Pinpoint the cell where the given text exists, returning its [x, y] midpoint coordinate. 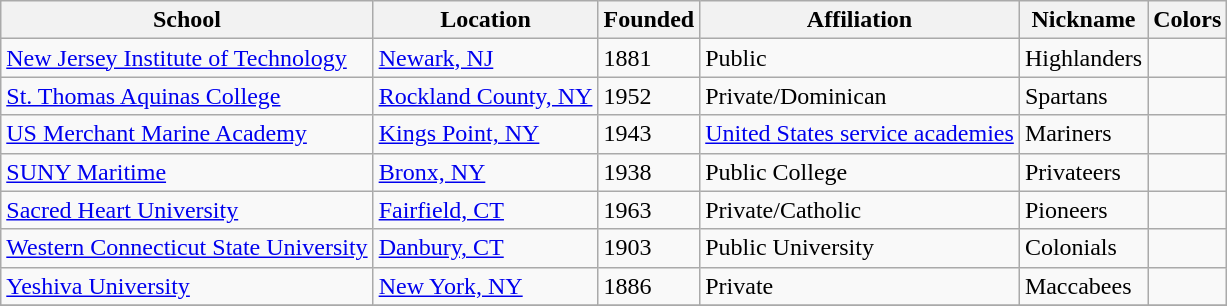
United States service academies [860, 134]
Mariners [1083, 134]
Western Connecticut State University [187, 248]
St. Thomas Aquinas College [187, 96]
Spartans [1083, 96]
SUNY Maritime [187, 172]
Nickname [1083, 20]
Private/Dominican [860, 96]
Fairfield, CT [486, 210]
1943 [649, 134]
1952 [649, 96]
Sacred Heart University [187, 210]
Private [860, 286]
Privateers [1083, 172]
US Merchant Marine Academy [187, 134]
Private/Catholic [860, 210]
Kings Point, NY [486, 134]
Bronx, NY [486, 172]
New York, NY [486, 286]
Founded [649, 20]
Danbury, CT [486, 248]
Affiliation [860, 20]
Newark, NJ [486, 58]
Public College [860, 172]
1963 [649, 210]
1881 [649, 58]
Highlanders [1083, 58]
Colonials [1083, 248]
New Jersey Institute of Technology [187, 58]
Colors [1188, 20]
Location [486, 20]
School [187, 20]
Pioneers [1083, 210]
Yeshiva University [187, 286]
Public University [860, 248]
Public [860, 58]
1886 [649, 286]
Maccabees [1083, 286]
1903 [649, 248]
Rockland County, NY [486, 96]
1938 [649, 172]
